Pinpoint the cell where the given text exists, returning its (X, Y) midpoint coordinate. 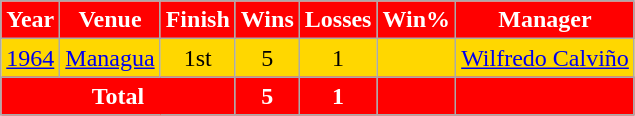
Year (30, 20)
Finish (198, 20)
Wins (267, 20)
Managua (110, 58)
1964 (30, 58)
Win% (416, 20)
1st (198, 58)
Total (118, 96)
Losses (338, 20)
Manager (546, 20)
Venue (110, 20)
Wilfredo Calviño (546, 58)
